Determine the [X, Y] coordinate at the center of the cell enclosing the given text.  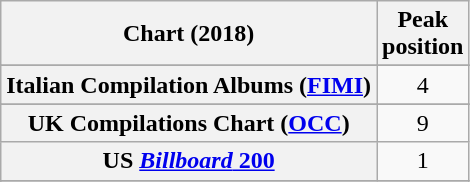
9 [423, 123]
4 [423, 85]
Peak position [423, 34]
Italian Compilation Albums (FIMI) [189, 85]
Chart (2018) [189, 34]
UK Compilations Chart (OCC) [189, 123]
1 [423, 161]
US Billboard 200 [189, 161]
